Detect which cell encompasses the target text, then output its [x, y] center coordinate. 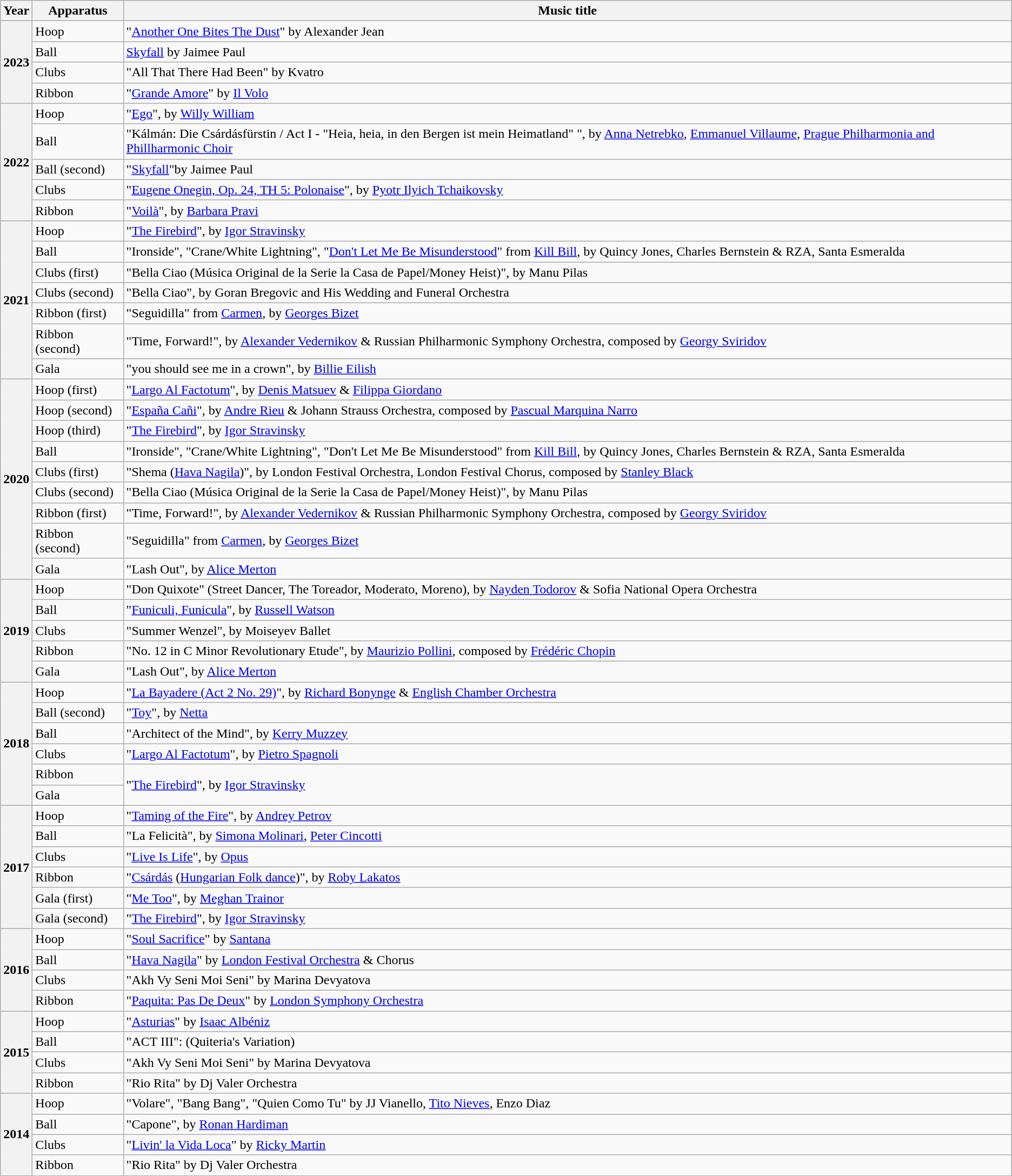
"Capone", by Ronan Hardiman [568, 1124]
Skyfall by Jaimee Paul [568, 52]
"Asturias" by Isaac Albéniz [568, 1021]
Gala (first) [78, 898]
"Summer Wenzel", by Moiseyev Ballet [568, 631]
"Hava Nagila" by London Festival Orchestra & Chorus [568, 959]
Hoop (third) [78, 431]
"Volare", "Bang Bang", "Quien Como Tu" by JJ Vianello, Tito Nieves, Enzo Diaz [568, 1104]
"Grande Amore" by Il Volo [568, 93]
"La Bayadere (Act 2 No. 29)", by Richard Bonynge & English Chamber Orchestra [568, 692]
"Csárdás (Hungarian Folk dance)", by Roby Lakatos [568, 877]
"Another One Bites The Dust" by Alexander Jean [568, 31]
"Shema (Hava Nagila)", by London Festival Orchestra, London Festival Chorus, composed by Stanley Black [568, 472]
2016 [16, 970]
"Voilà", by Barbara Pravi [568, 210]
"Paquita: Pas De Deux" by London Symphony Orchestra [568, 1001]
"Live Is Life", by Opus [568, 857]
"La Felicità", by Simona Molinari, Peter Cincotti [568, 836]
"Largo Al Factotum", by Pietro Spagnoli [568, 754]
2020 [16, 479]
2015 [16, 1052]
2018 [16, 744]
2017 [16, 867]
"All That There Had Been" by Kvatro [568, 72]
"Funiculi, Funicula", by Russell Watson [568, 610]
"Skyfall"by Jaimee Paul [568, 169]
Hoop (second) [78, 410]
Year [16, 11]
Gala (second) [78, 918]
"Soul Sacrifice" by Santana [568, 939]
2014 [16, 1134]
"No. 12 in C Minor Revolutionary Etude", by Maurizio Pollini, composed by Frédéric Chopin [568, 651]
Apparatus [78, 11]
"you should see me in a crown", by Billie Eilish [568, 369]
"Largo Al Factotum", by Denis Matsuev & Filippa Giordano [568, 390]
Music title [568, 11]
2023 [16, 62]
"Bella Ciao", by Goran Bregovic and His Wedding and Funeral Orchestra [568, 293]
"ACT III": (Quiteria's Variation) [568, 1042]
"Taming of the Fire", by Andrey Petrov [568, 816]
"Eugene Onegin, Op. 24, TH 5: Polonaise", by Pyotr Ilyich Tchaikovsky [568, 190]
2022 [16, 162]
"España Cañi", by Andre Rieu & Johann Strauss Orchestra, composed by Pascual Marquina Narro [568, 410]
"Toy", by Netta [568, 713]
2021 [16, 299]
"Ego", by Willy William [568, 113]
"Don Quixote" (Street Dancer, The Toreador, Moderato, Moreno), by Nayden Todorov & Sofia National Opera Orchestra [568, 589]
"Architect of the Mind", by Kerry Muzzey [568, 733]
Hoop (first) [78, 390]
"Livin' la Vida Loca" by Ricky Martin [568, 1145]
2019 [16, 630]
"Me Too", by Meghan Trainor [568, 898]
